Provide the (X, Y) coordinate of the cell's center where the given text is located.  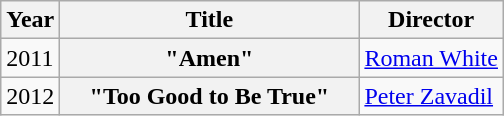
2011 (30, 58)
Title (210, 20)
Director (432, 20)
2012 (30, 96)
Roman White (432, 58)
"Too Good to Be True" (210, 96)
"Amen" (210, 58)
Year (30, 20)
Peter Zavadil (432, 96)
